Capture the cell that displays the provided text and extract its [X, Y] central coordinate. 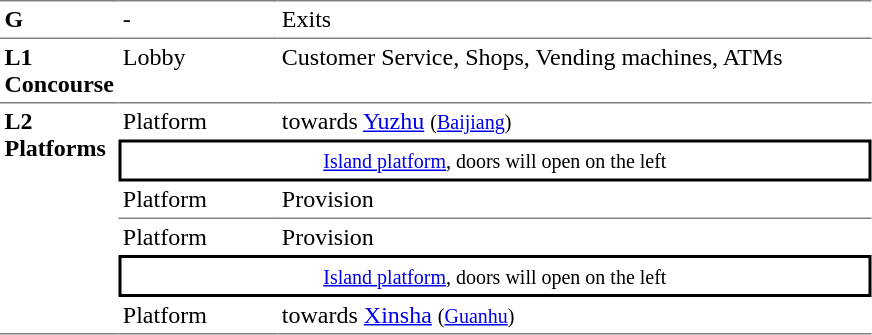
G [59, 19]
Customer Service, Shops, Vending machines, ATMs [574, 71]
- [198, 19]
Exits [574, 19]
L2Platforms [59, 220]
L1Concourse [59, 71]
Lobby [198, 71]
towards Xinsha (Guanhu) [574, 316]
towards Yuzhu (Baijiang) [574, 122]
